Capture the cell that displays the provided text and extract its [X, Y] central coordinate. 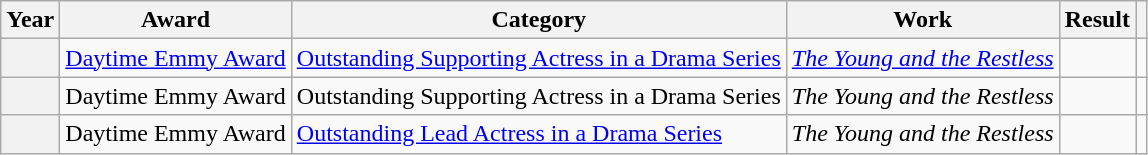
Work [922, 20]
Category [538, 20]
Award [176, 20]
Year [30, 20]
Outstanding Lead Actress in a Drama Series [538, 134]
Result [1097, 20]
